Search for the cell housing the specified text and yield its (x, y) center coordinate. 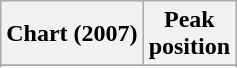
Peakposition (189, 34)
Chart (2007) (72, 34)
